Output the [X, Y] coordinate of the center of the cell containing the given text.  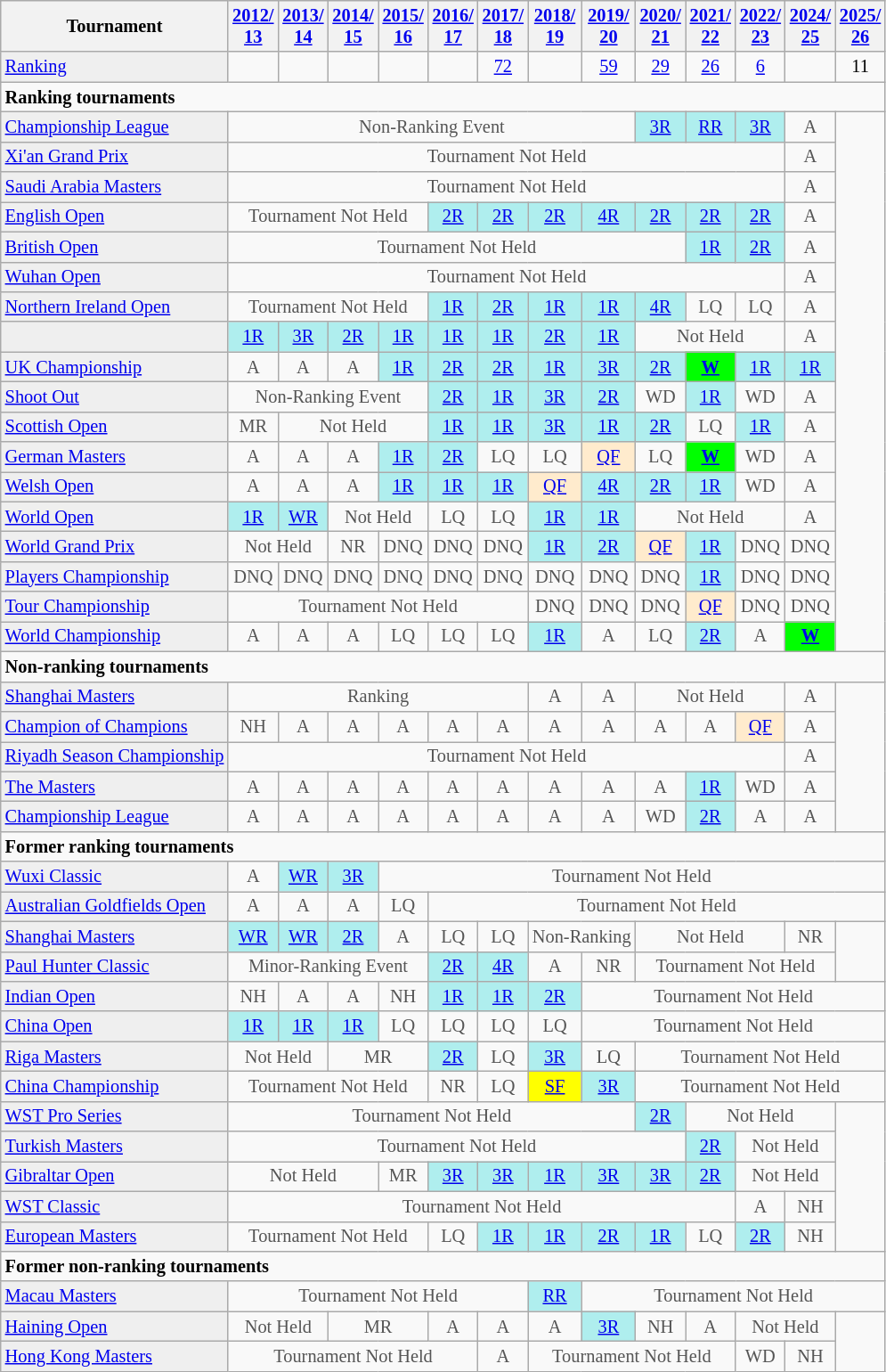
Former non-ranking tournaments [443, 1266]
29 [661, 67]
Tour Championship [114, 607]
Players Championship [114, 576]
World Championship [114, 636]
2016/17 [453, 26]
Tournament [114, 26]
2024/25 [810, 26]
World Open [114, 517]
Minor-Ranking Event [328, 967]
The Masters [114, 787]
Macau Masters [114, 1296]
China Open [114, 1026]
Scottish Open [114, 427]
SF [555, 1086]
2022/23 [760, 26]
Shoot Out [114, 396]
British Open [114, 247]
Riyadh Season Championship [114, 756]
59 [608, 67]
2014/15 [353, 26]
Wuhan Open [114, 277]
English Open [114, 216]
Indian Open [114, 996]
WST Classic [114, 1206]
Ranking tournaments [443, 97]
German Masters [114, 457]
Australian Goldfields Open [114, 906]
Xi'an Grand Prix [114, 157]
Riga Masters [114, 1057]
Non-Ranking [582, 936]
72 [503, 67]
26 [711, 67]
Welsh Open [114, 486]
Northern Ireland Open [114, 306]
2015/16 [403, 26]
World Grand Prix [114, 546]
Hong Kong Masters [114, 1356]
11 [860, 67]
Haining Open [114, 1327]
Gibraltar Open [114, 1176]
2013/14 [303, 26]
Non-ranking tournaments [443, 666]
Saudi Arabia Masters [114, 187]
6 [760, 67]
2012/13 [253, 26]
2025/26 [860, 26]
2018/19 [555, 26]
2020/21 [661, 26]
Turkish Masters [114, 1147]
2017/18 [503, 26]
2021/22 [711, 26]
Paul Hunter Classic [114, 967]
European Masters [114, 1237]
China Championship [114, 1086]
Champion of Champions [114, 726]
WST Pro Series [114, 1116]
Wuxi Classic [114, 877]
UK Championship [114, 367]
Former ranking tournaments [443, 846]
2019/20 [608, 26]
